Locate the cell with the specified text and output its (x, y) center coordinate. 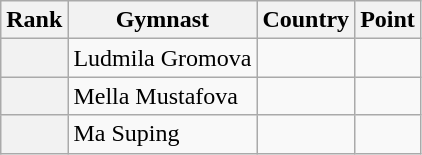
Gymnast (162, 20)
Point (388, 20)
Ludmila Gromova (162, 58)
Rank (34, 20)
Country (306, 20)
Mella Mustafova (162, 96)
Ma Suping (162, 134)
